Detect which cell encompasses the target text, then output its [x, y] center coordinate. 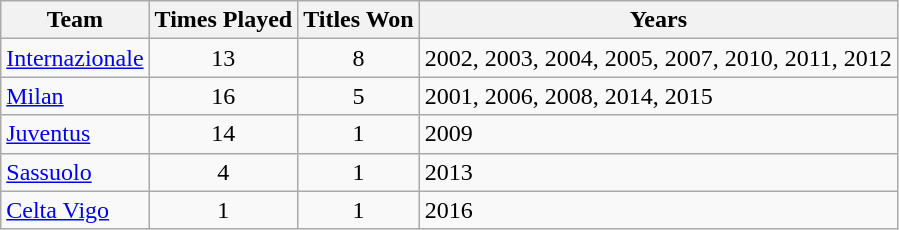
2009 [658, 134]
Sassuolo [75, 172]
2001, 2006, 2008, 2014, 2015 [658, 96]
16 [224, 96]
Years [658, 20]
Celta Vigo [75, 210]
2013 [658, 172]
Internazionale [75, 58]
8 [359, 58]
Milan [75, 96]
2016 [658, 210]
Team [75, 20]
4 [224, 172]
2002, 2003, 2004, 2005, 2007, 2010, 2011, 2012 [658, 58]
Titles Won [359, 20]
Juventus [75, 134]
Times Played [224, 20]
14 [224, 134]
13 [224, 58]
5 [359, 96]
